Return the [x, y] coordinate for the center point of the cell that contains the specified text.  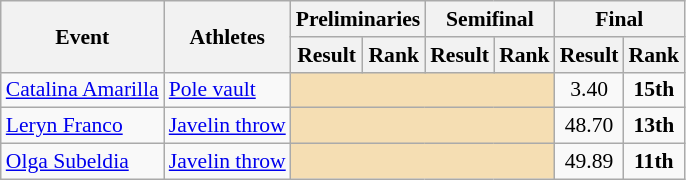
48.70 [590, 126]
Catalina Amarilla [82, 90]
3.40 [590, 90]
Event [82, 36]
Olga Subeldia [82, 162]
Final [620, 19]
Athletes [228, 36]
49.89 [590, 162]
Preliminaries [358, 19]
Pole vault [228, 90]
13th [654, 126]
Semifinal [490, 19]
11th [654, 162]
15th [654, 90]
Leryn Franco [82, 126]
